Return [x, y] of the center of cell containing provided text 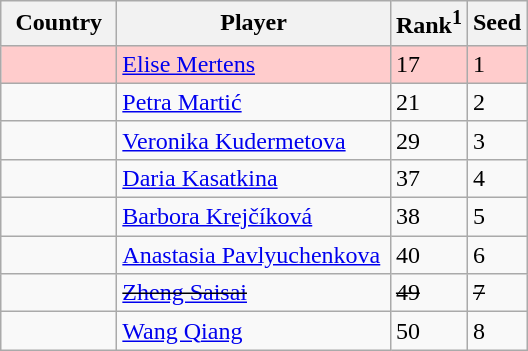
Wang Qiang [254, 331]
21 [428, 102]
17 [428, 64]
Seed [496, 24]
37 [428, 178]
8 [496, 331]
5 [496, 217]
Elise Mertens [254, 64]
Rank1 [428, 24]
Petra Martić [254, 102]
4 [496, 178]
29 [428, 140]
6 [496, 255]
3 [496, 140]
Zheng Saisai [254, 293]
Country [59, 24]
Player [254, 24]
1 [496, 64]
Daria Kasatkina [254, 178]
2 [496, 102]
38 [428, 217]
50 [428, 331]
Veronika Kudermetova [254, 140]
40 [428, 255]
Barbora Krejčíková [254, 217]
49 [428, 293]
Anastasia Pavlyuchenkova [254, 255]
7 [496, 293]
